Locate the cell with the specified text and output its [x, y] center coordinate. 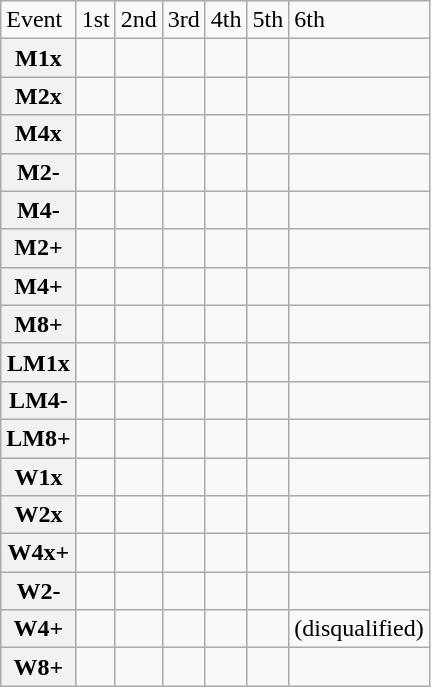
M2x [38, 96]
W1x [38, 477]
M4- [38, 210]
(disqualified) [359, 629]
4th [226, 20]
2nd [138, 20]
Event [38, 20]
5th [268, 20]
M4x [38, 134]
LM1x [38, 362]
6th [359, 20]
M8+ [38, 324]
W8+ [38, 667]
LM8+ [38, 438]
1st [96, 20]
M4+ [38, 286]
3rd [184, 20]
W2- [38, 591]
LM4- [38, 400]
W4+ [38, 629]
M1x [38, 58]
W4x+ [38, 553]
W2x [38, 515]
M2+ [38, 248]
M2- [38, 172]
